Scan for the cell matching the given text and deliver its (x, y) coordinate at center. 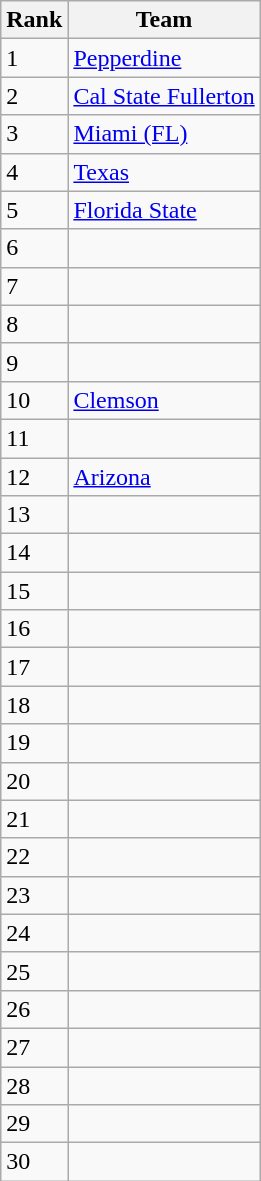
Florida State (164, 210)
Cal State Fullerton (164, 96)
15 (34, 591)
20 (34, 781)
11 (34, 438)
12 (34, 477)
24 (34, 933)
Rank (34, 20)
Clemson (164, 400)
26 (34, 1009)
25 (34, 971)
9 (34, 362)
3 (34, 134)
27 (34, 1047)
21 (34, 819)
28 (34, 1085)
6 (34, 248)
8 (34, 324)
18 (34, 705)
17 (34, 667)
30 (34, 1162)
13 (34, 515)
7 (34, 286)
2 (34, 96)
19 (34, 743)
5 (34, 210)
Arizona (164, 477)
Team (164, 20)
Texas (164, 172)
Miami (FL) (164, 134)
10 (34, 400)
1 (34, 58)
29 (34, 1124)
23 (34, 895)
Pepperdine (164, 58)
4 (34, 172)
16 (34, 629)
22 (34, 857)
14 (34, 553)
